Capture the cell that displays the provided text and extract its [x, y] central coordinate. 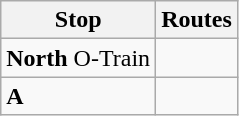
Stop [78, 20]
Routes [197, 20]
North O-Train [78, 58]
A [78, 96]
